Provide the [x, y] coordinate of the cell's center where the given text is located.  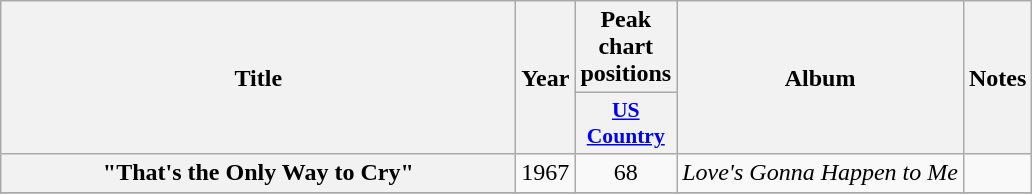
1967 [546, 173]
Notes [997, 78]
USCountry [626, 124]
Title [258, 78]
Year [546, 78]
"That's the Only Way to Cry" [258, 173]
Peakchartpositions [626, 47]
Album [820, 78]
Love's Gonna Happen to Me [820, 173]
68 [626, 173]
